Locate the cell with the specified text and output its [x, y] center coordinate. 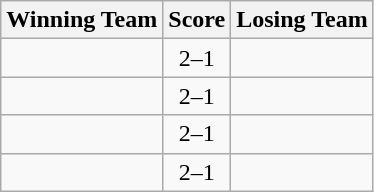
Score [197, 20]
Losing Team [302, 20]
Winning Team [82, 20]
